Capture the cell that displays the provided text and extract its (x, y) central coordinate. 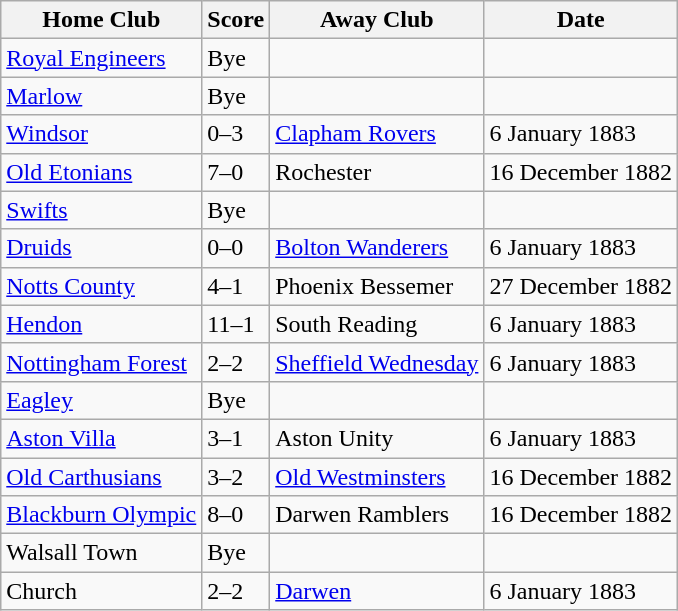
Blackburn Olympic (102, 515)
Church (102, 591)
3–1 (236, 438)
0–3 (236, 134)
Darwen (377, 591)
Clapham Rovers (377, 134)
Old Carthusians (102, 477)
11–1 (236, 324)
27 December 1882 (581, 286)
0–0 (236, 248)
4–1 (236, 286)
Phoenix Bessemer (377, 286)
Bolton Wanderers (377, 248)
Old Westminsters (377, 477)
3–2 (236, 477)
Old Etonians (102, 172)
Walsall Town (102, 553)
Sheffield Wednesday (377, 362)
Druids (102, 248)
Marlow (102, 96)
Date (581, 20)
Windsor (102, 134)
Hendon (102, 324)
Score (236, 20)
Swifts (102, 210)
Aston Unity (377, 438)
Nottingham Forest (102, 362)
Darwen Ramblers (377, 515)
Royal Engineers (102, 58)
Away Club (377, 20)
Home Club (102, 20)
South Reading (377, 324)
Notts County (102, 286)
8–0 (236, 515)
Aston Villa (102, 438)
Rochester (377, 172)
7–0 (236, 172)
Eagley (102, 400)
